Search for the cell housing the specified text and yield its (x, y) center coordinate. 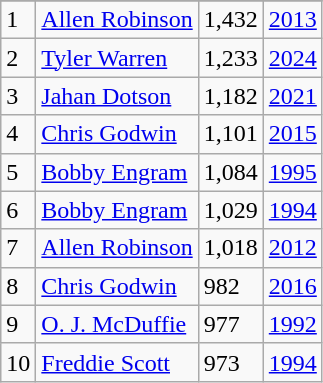
Freddie Scott (117, 362)
4 (18, 134)
10 (18, 362)
2 (18, 58)
7 (18, 248)
977 (230, 324)
2015 (292, 134)
5 (18, 172)
1,101 (230, 134)
6 (18, 210)
1,182 (230, 96)
1,018 (230, 248)
1 (18, 20)
2013 (292, 20)
2016 (292, 286)
2024 (292, 58)
1,233 (230, 58)
1992 (292, 324)
2012 (292, 248)
8 (18, 286)
9 (18, 324)
982 (230, 286)
973 (230, 362)
1,432 (230, 20)
Tyler Warren (117, 58)
1995 (292, 172)
2021 (292, 96)
Jahan Dotson (117, 96)
1,029 (230, 210)
3 (18, 96)
O. J. McDuffie (117, 324)
1,084 (230, 172)
